Capture the cell that displays the provided text and extract its [x, y] central coordinate. 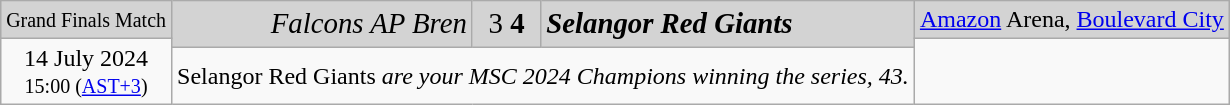
Selangor Red Giants [728, 24]
3 4 [506, 24]
14 July 202415:00 (AST+3) [86, 72]
Falcons AP Bren [322, 24]
Grand Finals Match [86, 20]
Amazon Arena, Boulevard City [1072, 20]
Selangor Red Giants are your MSC 2024 Champions winning the series, 43. [544, 76]
